Output the (X, Y) coordinate of the center of the cell containing the given text.  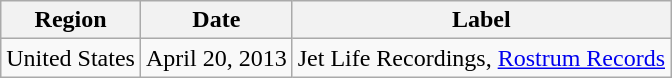
Date (216, 20)
Region (71, 20)
Jet Life Recordings, Rostrum Records (481, 58)
April 20, 2013 (216, 58)
United States (71, 58)
Label (481, 20)
